Return the [x, y] coordinate for the center point of the cell that contains the specified text.  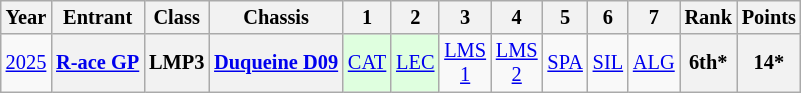
1 [367, 17]
LEC [415, 63]
LMS1 [465, 63]
CAT [367, 63]
LMS2 [517, 63]
R-ace GP [98, 63]
2 [415, 17]
3 [465, 17]
6 [608, 17]
Entrant [98, 17]
Year [26, 17]
ALG [654, 63]
SPA [566, 63]
2025 [26, 63]
Duqueine D09 [276, 63]
7 [654, 17]
Class [176, 17]
6th* [708, 63]
5 [566, 17]
LMP3 [176, 63]
Rank [708, 17]
4 [517, 17]
SIL [608, 63]
14* [769, 63]
Chassis [276, 17]
Points [769, 17]
